Detect which cell encompasses the target text, then output its [x, y] center coordinate. 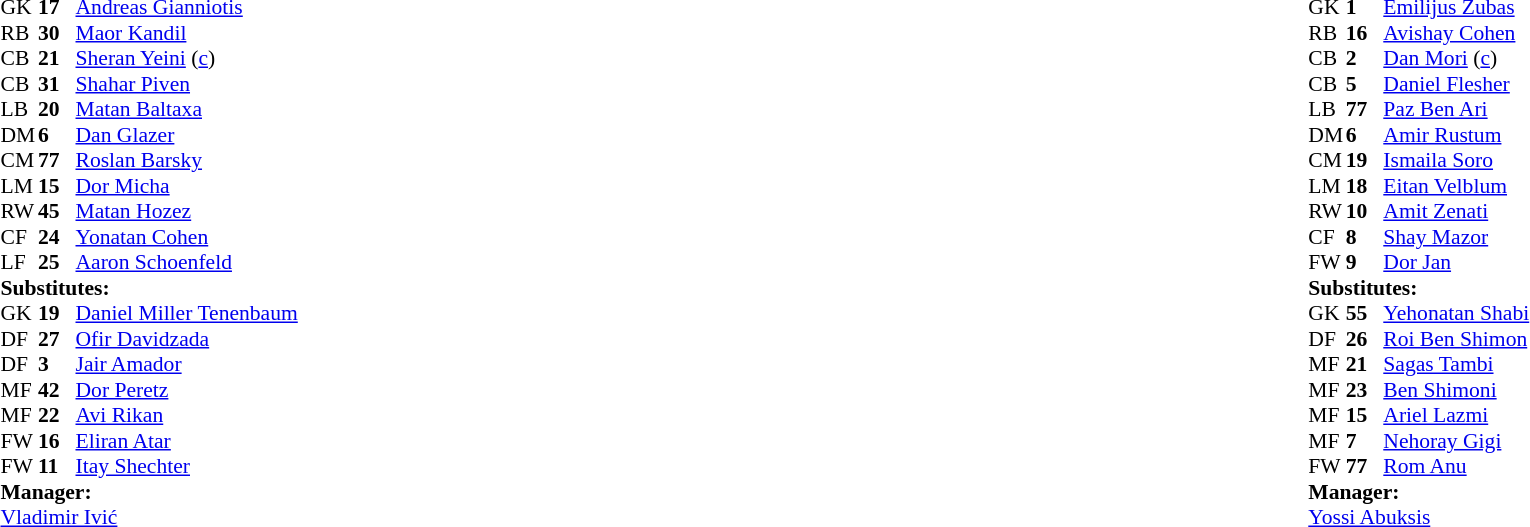
Ofir Davidzada [187, 339]
Paz Ben Ari [1456, 109]
3 [57, 365]
Ariel Lazmi [1456, 415]
23 [1365, 390]
Rom Anu [1456, 467]
Dor Micha [187, 186]
Avishay Cohen [1456, 33]
Avi Rikan [187, 415]
5 [1365, 84]
Eliran Atar [187, 441]
Nehoray Gigi [1456, 441]
Matan Baltaxa [187, 109]
Aaron Schoenfeld [187, 263]
9 [1365, 263]
Daniel Miller Tenenbaum [187, 313]
42 [57, 390]
27 [57, 339]
Ismaila Soro [1456, 161]
Maor Kandil [187, 33]
Shay Mazor [1456, 237]
31 [57, 84]
Roslan Barsky [187, 161]
Itay Shechter [187, 467]
2 [1365, 59]
55 [1365, 313]
8 [1365, 237]
Amir Rustum [1456, 135]
25 [57, 263]
Sheran Yeini (c) [187, 59]
Roi Ben Shimon [1456, 339]
Daniel Flesher [1456, 84]
Jair Amador [187, 365]
Shahar Piven [187, 84]
Dor Peretz [187, 390]
Dor Jan [1456, 263]
22 [57, 415]
20 [57, 109]
26 [1365, 339]
7 [1365, 441]
10 [1365, 211]
Matan Hozez [187, 211]
24 [57, 237]
45 [57, 211]
Yehonatan Shabi [1456, 313]
30 [57, 33]
Ben Shimoni [1456, 390]
Eitan Velblum [1456, 186]
11 [57, 467]
Dan Glazer [187, 135]
Sagas Tambi [1456, 365]
Dan Mori (c) [1456, 59]
Amit Zenati [1456, 211]
Yonatan Cohen [187, 237]
LF [19, 263]
18 [1365, 186]
